Output the [x, y] coordinate of the center of the cell containing the given text.  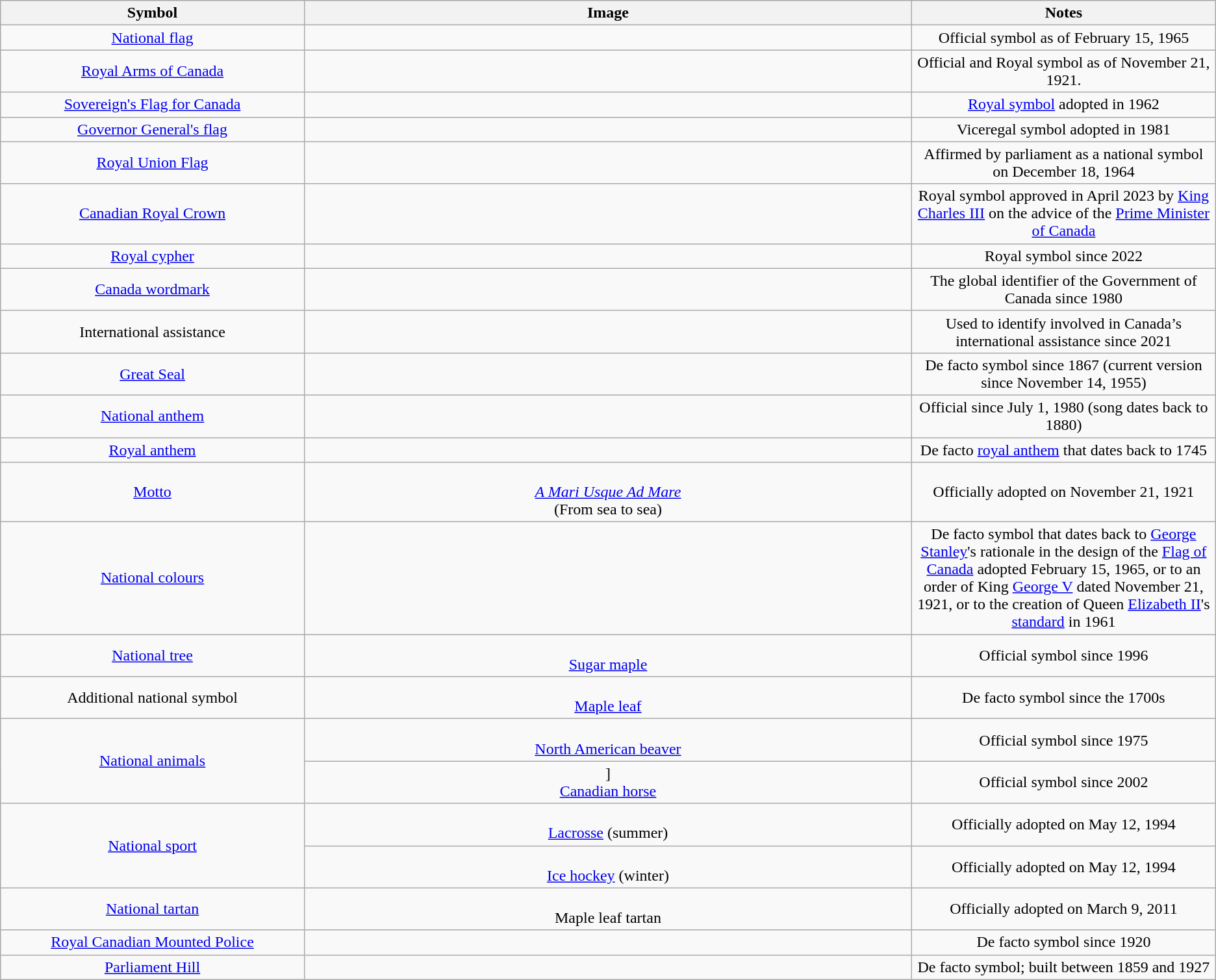
Affirmed by parliament as a national symbol on December 18, 1964 [1064, 162]
National anthem [153, 416]
Viceregal symbol adopted in 1981 [1064, 129]
Image [608, 13]
Additional national symbol [153, 697]
National tartan [153, 909]
Official symbol since 1975 [1064, 740]
Official symbol since 2002 [1064, 782]
Notes [1064, 13]
Official and Royal symbol as of November 21, 1921. [1064, 71]
]Canadian horse [608, 782]
Official symbol since 1996 [1064, 656]
Royal Canadian Mounted Police [153, 942]
National colours [153, 578]
National sport [153, 846]
Used to identify involved in Canada’s international assistance since 2021 [1064, 331]
Royal symbol adopted in 1962 [1064, 105]
Canada wordmark [153, 290]
Sovereign's Flag for Canada [153, 105]
Symbol [153, 13]
De facto symbol; built between 1859 and 1927 [1064, 967]
Maple leaf tartan [608, 909]
Sugar maple [608, 656]
Official since July 1, 1980 (song dates back to 1880) [1064, 416]
Canadian Royal Crown [153, 214]
Royal cypher [153, 256]
Ice hockey (winter) [608, 866]
Great Seal [153, 374]
De facto symbol since the 1700s [1064, 697]
National tree [153, 656]
A Mari Usque Ad Mare(From sea to sea) [608, 492]
Royal symbol approved in April 2023 by King Charles III on the advice of the Prime Minister of Canada [1064, 214]
North American beaver [608, 740]
De facto symbol since 1920 [1064, 942]
Royal symbol since 2022 [1064, 256]
National animals [153, 761]
Royal Arms of Canada [153, 71]
Royal Union Flag [153, 162]
Official symbol as of February 15, 1965 [1064, 38]
De facto royal anthem that dates back to 1745 [1064, 450]
The global identifier of the Government of Canada since 1980 [1064, 290]
Parliament Hill [153, 967]
Officially adopted on March 9, 2011 [1064, 909]
Governor General's flag [153, 129]
Officially adopted on November 21, 1921 [1064, 492]
Lacrosse (summer) [608, 825]
Maple leaf [608, 697]
Royal anthem [153, 450]
De facto symbol since 1867 (current version since November 14, 1955) [1064, 374]
National flag [153, 38]
Motto [153, 492]
International assistance [153, 331]
